Provide the [X, Y] coordinate of the cell's center where the given text is located.  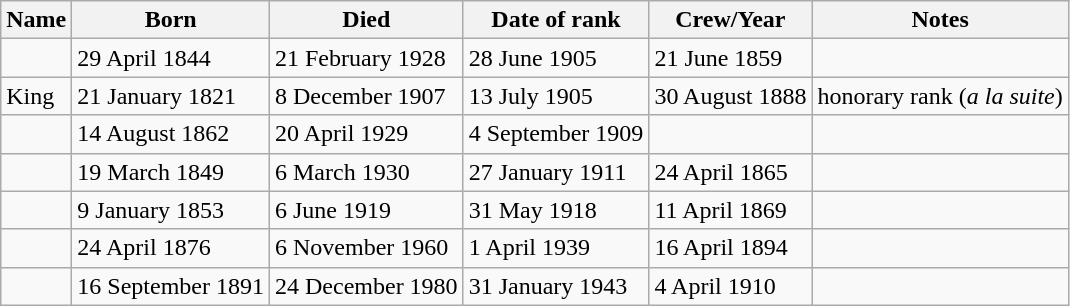
6 March 1930 [366, 172]
11 April 1869 [730, 210]
21 February 1928 [366, 58]
6 June 1919 [366, 210]
1 April 1939 [556, 248]
honorary rank (a la suite) [940, 96]
31 January 1943 [556, 286]
13 July 1905 [556, 96]
Name [36, 20]
21 January 1821 [171, 96]
Notes [940, 20]
21 June 1859 [730, 58]
4 April 1910 [730, 286]
Crew/Year [730, 20]
30 August 1888 [730, 96]
14 August 1862 [171, 134]
24 April 1865 [730, 172]
28 June 1905 [556, 58]
Died [366, 20]
Born [171, 20]
9 January 1853 [171, 210]
20 April 1929 [366, 134]
29 April 1844 [171, 58]
24 April 1876 [171, 248]
6 November 1960 [366, 248]
24 December 1980 [366, 286]
King [36, 96]
19 March 1849 [171, 172]
8 December 1907 [366, 96]
27 January 1911 [556, 172]
16 April 1894 [730, 248]
16 September 1891 [171, 286]
4 September 1909 [556, 134]
31 May 1918 [556, 210]
Date of rank [556, 20]
